Find where the given text appears and provide that cell's center as [X, Y] coordinate. 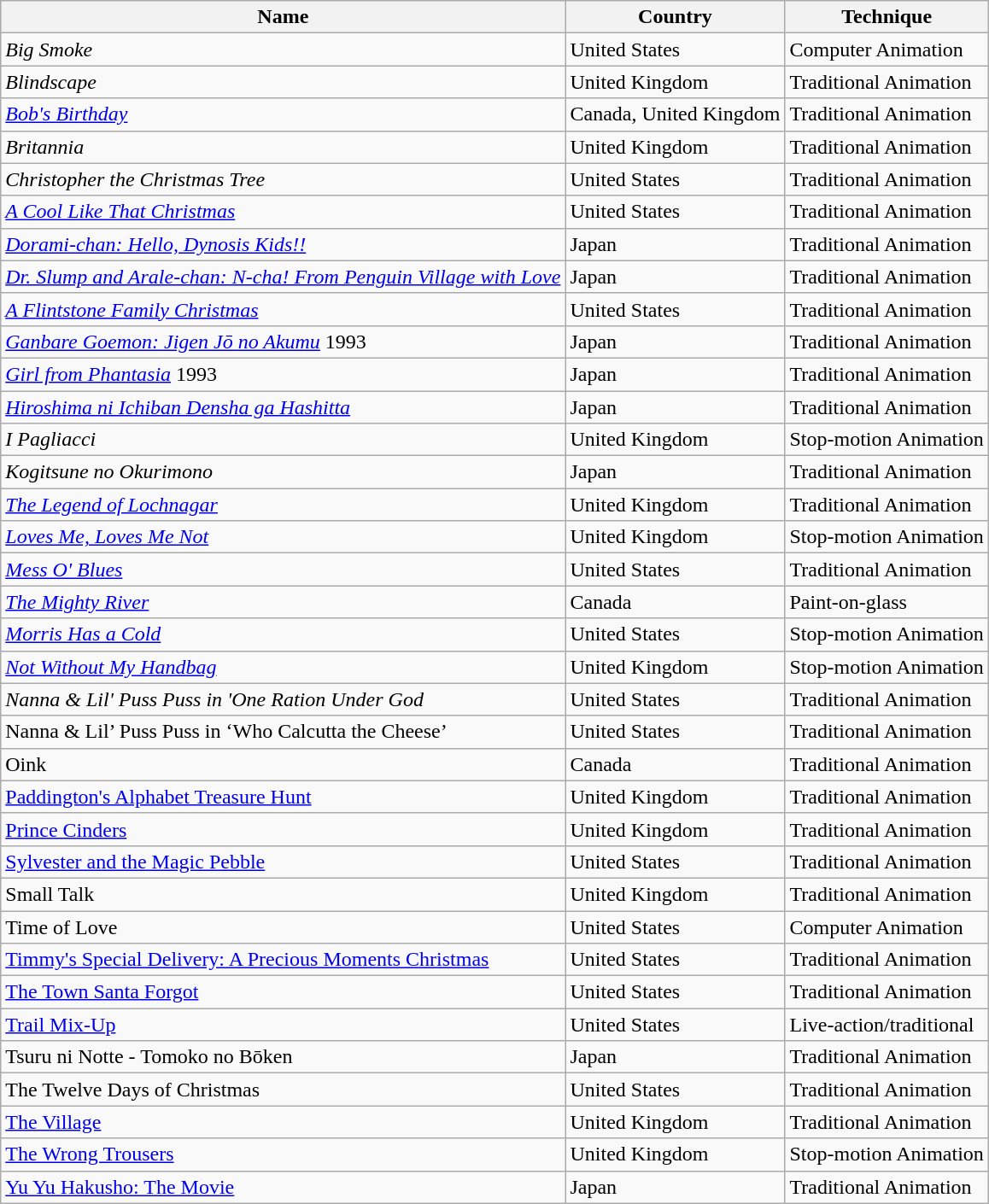
Girl from Phantasia 1993 [284, 374]
Nanna & Lil’ Puss Puss in ‘Who Calcutta the Cheese’ [284, 732]
Timmy's Special Delivery: A Precious Moments Christmas [284, 960]
Live-action/traditional [887, 1025]
Dr. Slump and Arale-chan: N-cha! From Penguin Village with Love [284, 277]
The Wrong Trousers [284, 1154]
Mess O' Blues [284, 570]
Ganbare Goemon: Jigen Jō no Akumu 1993 [284, 342]
Blindscape [284, 82]
Big Smoke [284, 50]
Hiroshima ni Ichiban Densha ga Hashitta [284, 407]
Prince Cinders [284, 829]
Bob's Birthday [284, 114]
Not Without My Handbag [284, 667]
Small Talk [284, 894]
The Mighty River [284, 602]
Sylvester and the Magic Pebble [284, 862]
I Pagliacci [284, 440]
The Twelve Days of Christmas [284, 1090]
Oink [284, 764]
Paddington's Alphabet Treasure Hunt [284, 797]
Christopher the Christmas Tree [284, 179]
Britannia [284, 147]
The Town Santa Forgot [284, 992]
Morris Has a Cold [284, 634]
Country [675, 17]
Technique [887, 17]
Tsuru ni Notte - Tomoko no Bōken [284, 1057]
The Legend of Lochnagar [284, 505]
Paint-on-glass [887, 602]
The Village [284, 1122]
Trail Mix-Up [284, 1025]
Name [284, 17]
A Cool Like That Christmas [284, 212]
Dorami-chan: Hello, Dynosis Kids!! [284, 244]
A Flintstone Family Christmas [284, 309]
Yu Yu Hakusho: The Movie [284, 1187]
Canada, United Kingdom [675, 114]
Nanna & Lil' Puss Puss in 'One Ration Under God [284, 699]
Time of Love [284, 926]
Kogitsune no Okurimono [284, 472]
Loves Me, Loves Me Not [284, 537]
